Return (x, y) of the center of cell containing provided text 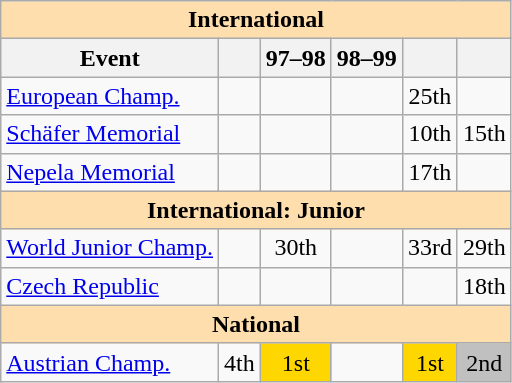
18th (484, 286)
10th (430, 134)
Austrian Champ. (110, 362)
International (256, 20)
30th (296, 248)
98–99 (366, 58)
17th (430, 172)
97–98 (296, 58)
Schäfer Memorial (110, 134)
World Junior Champ. (110, 248)
4th (240, 362)
Czech Republic (110, 286)
Event (110, 58)
2nd (484, 362)
33rd (430, 248)
International: Junior (256, 210)
29th (484, 248)
National (256, 324)
15th (484, 134)
Nepela Memorial (110, 172)
European Champ. (110, 96)
25th (430, 96)
